Search for the cell housing the specified text and yield its [X, Y] center coordinate. 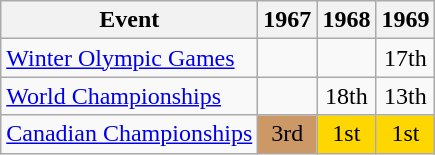
13th [406, 96]
18th [346, 96]
Winter Olympic Games [130, 58]
Canadian Championships [130, 134]
1969 [406, 20]
1968 [346, 20]
17th [406, 58]
World Championships [130, 96]
1967 [288, 20]
3rd [288, 134]
Event [130, 20]
